Determine the (x, y) coordinate at the center of the cell enclosing the given text.  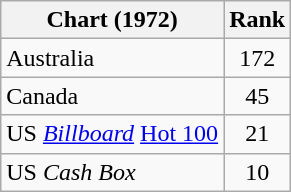
Rank (258, 20)
172 (258, 58)
45 (258, 96)
Australia (112, 58)
Canada (112, 96)
Chart (1972) (112, 20)
21 (258, 134)
US Cash Box (112, 172)
US Billboard Hot 100 (112, 134)
10 (258, 172)
